For the text-containing cell, return its midpoint in [X, Y] coordinate format. 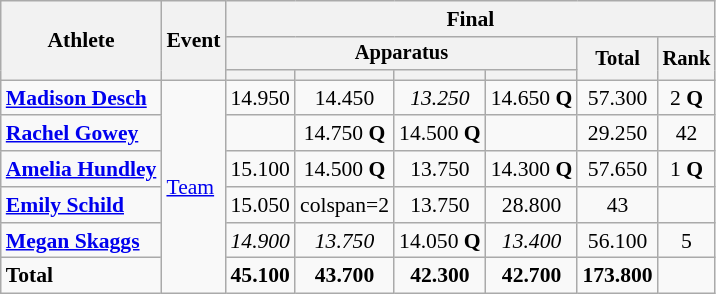
42.300 [440, 276]
Rank [687, 58]
14.950 [260, 98]
2 Q [687, 98]
14.750 Q [344, 134]
43.700 [344, 276]
1 Q [687, 169]
173.800 [617, 276]
13.400 [532, 241]
colspan=2 [344, 205]
56.100 [617, 241]
14.450 [344, 98]
14.050 Q [440, 241]
Event [193, 40]
42 [687, 134]
Final [470, 19]
28.800 [532, 205]
5 [687, 241]
Rachel Gowey [82, 134]
Madison Desch [82, 98]
14.300 Q [532, 169]
13.250 [440, 98]
Amelia Hundley [82, 169]
14.650 Q [532, 98]
15.100 [260, 169]
29.250 [617, 134]
14.900 [260, 241]
Emily Schild [82, 205]
Apparatus [401, 54]
57.650 [617, 169]
Megan Skaggs [82, 241]
Team [193, 187]
45.100 [260, 276]
43 [617, 205]
57.300 [617, 98]
42.700 [532, 276]
Athlete [82, 40]
15.050 [260, 205]
